Identify which cell holds the provided text, then report its [X, Y] central coordinate. 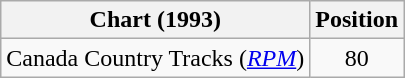
80 [357, 58]
Canada Country Tracks (RPM) [156, 58]
Chart (1993) [156, 20]
Position [357, 20]
